Identify which cell holds the provided text, then report its (x, y) central coordinate. 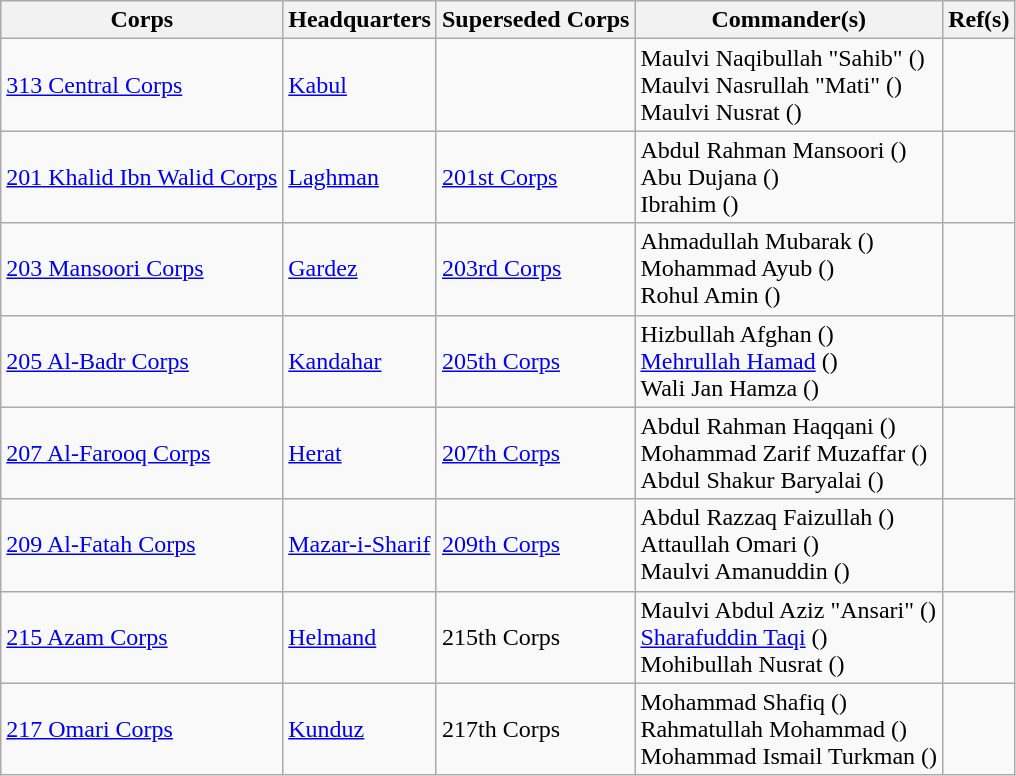
203 Mansoori Corps (142, 269)
215 Azam Corps (142, 637)
Superseded Corps (535, 20)
207th Corps (535, 453)
Abdul Rahman Haqqani () Mohammad Zarif Muzaffar ()Abdul Shakur Baryalai () (789, 453)
313 Central Corps (142, 85)
Kunduz (360, 729)
207 Al-Farooq Corps (142, 453)
209 Al-Fatah Corps (142, 545)
Hizbullah Afghan () Mehrullah Hamad ()Wali Jan Hamza () (789, 361)
Mazar-i-Sharif (360, 545)
Gardez (360, 269)
215th Corps (535, 637)
Ref(s) (979, 20)
Laghman (360, 177)
201 Khalid Ibn Walid Corps (142, 177)
201st Corps (535, 177)
Commander(s) (789, 20)
Herat (360, 453)
Maulvi Naqibullah "Sahib" ()Maulvi Nasrullah "Mati" ()Maulvi Nusrat () (789, 85)
Corps (142, 20)
Kabul (360, 85)
205 Al-Badr Corps (142, 361)
217 Omari Corps (142, 729)
217th Corps (535, 729)
Abdul Rahman Mansoori ()Abu Dujana ()Ibrahim () (789, 177)
Mohammad Shafiq ()Rahmatullah Mohammad ()Mohammad Ismail Turkman () (789, 729)
209th Corps (535, 545)
Ahmadullah Mubarak ()Mohammad Ayub ()Rohul Amin () (789, 269)
205th Corps (535, 361)
Kandahar (360, 361)
Abdul Razzaq Faizullah ()Attaullah Omari ()Maulvi Amanuddin () (789, 545)
203rd Corps (535, 269)
Headquarters (360, 20)
Helmand (360, 637)
Maulvi Abdul Aziz "Ansari" ()Sharafuddin Taqi ()Mohibullah Nusrat () (789, 637)
